Pinpoint the cell where the given text exists, returning its [X, Y] midpoint coordinate. 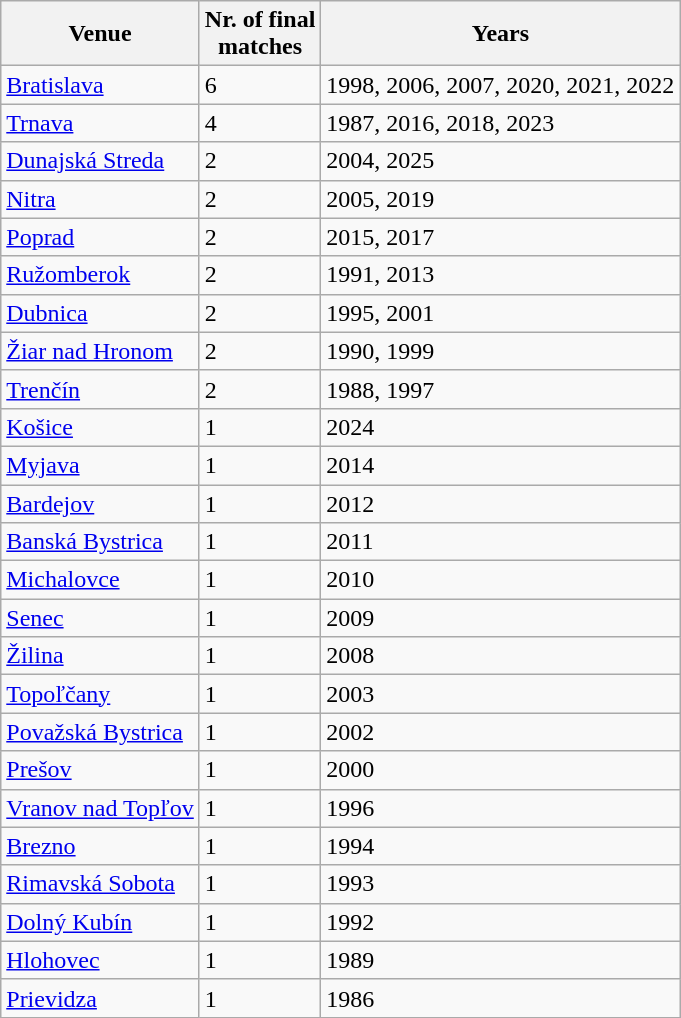
Banská Bystrica [100, 542]
2011 [500, 542]
1994 [500, 846]
Ružomberok [100, 275]
2004, 2025 [500, 161]
Bardejov [100, 503]
Vranov nad Topľov [100, 808]
Trnava [100, 123]
6 [260, 85]
Poprad [100, 237]
Brezno [100, 846]
1990, 1999 [500, 351]
Košice [100, 427]
1996 [500, 808]
2008 [500, 656]
Považská Bystrica [100, 732]
2005, 2019 [500, 199]
Dunajská Streda [100, 161]
Dolný Kubín [100, 922]
2015, 2017 [500, 237]
1991, 2013 [500, 275]
2010 [500, 580]
Years [500, 34]
1998, 2006, 2007, 2020, 2021, 2022 [500, 85]
Žilina [100, 656]
2014 [500, 465]
Žiar nad Hronom [100, 351]
2009 [500, 618]
Dubnica [100, 313]
Senec [100, 618]
Trenčín [100, 389]
1993 [500, 884]
2000 [500, 770]
2002 [500, 732]
1988, 1997 [500, 389]
2003 [500, 694]
Nitra [100, 199]
Michalovce [100, 580]
Rimavská Sobota [100, 884]
1986 [500, 998]
4 [260, 123]
1992 [500, 922]
Hlohovec [100, 960]
2024 [500, 427]
2012 [500, 503]
Nr. of finalmatches [260, 34]
Bratislava [100, 85]
1995, 2001 [500, 313]
Prievidza [100, 998]
Prešov [100, 770]
1987, 2016, 2018, 2023 [500, 123]
Venue [100, 34]
Topoľčany [100, 694]
1989 [500, 960]
Myjava [100, 465]
